Pinpoint the cell where the given text exists, returning its (X, Y) midpoint coordinate. 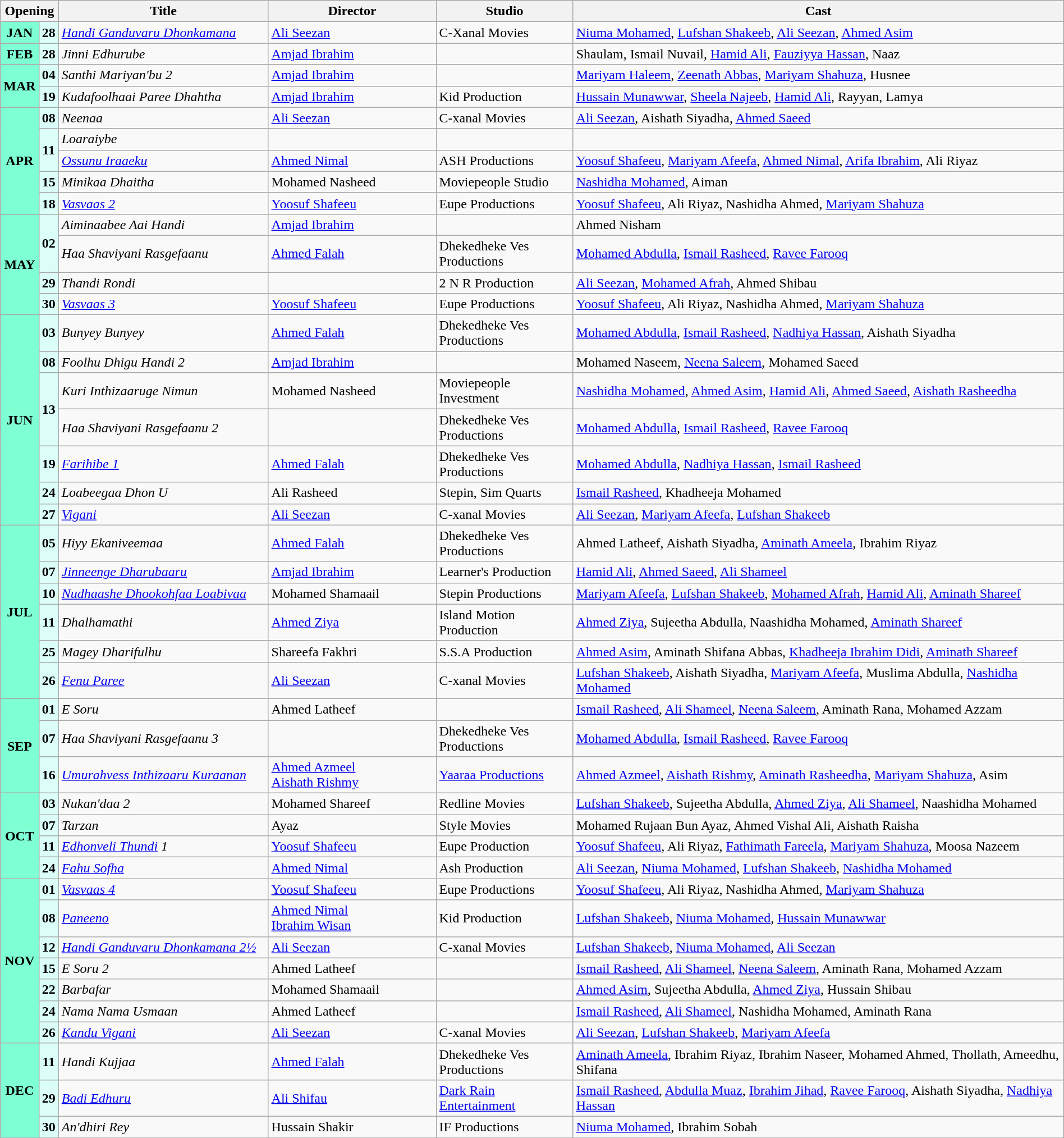
12 (48, 947)
Minikaa Dhaitha (163, 182)
Lufshan Shakeeb, Sujeetha Abdulla, Ahmed Ziya, Ali Shameel, Naashidha Mohamed (818, 804)
Vasvaas 4 (163, 889)
Aiminaabee Aai Handi (163, 225)
Eupe Production (505, 847)
Fahu Sofha (163, 868)
Dhalhamathi (163, 622)
16 (48, 775)
Loabeegaa Dhon U (163, 493)
Ahmed Asim, Sujeetha Abdulla, Ahmed Ziya, Hussain Shibau (818, 990)
Lufshan Shakeeb, Niuma Mohamed, Ali Seezan (818, 947)
Opening (29, 11)
NOV (20, 961)
Ali Shifau (352, 1098)
Lufshan Shakeeb, Niuma Mohamed, Hussain Munawwar (818, 918)
Thandi Rondi (163, 282)
Santhi Mariyan'bu 2 (163, 75)
Haa Shaviyani Rasgefaanu (163, 254)
MAY (20, 264)
Shaulam, Ismail Nuvail, Hamid Ali, Fauziyya Hassan, Naaz (818, 54)
Ahmed AzmeelAishath Rishmy (352, 775)
Magey Dharifulhu (163, 651)
Niuma Mohamed, Ibrahim Sobah (818, 1127)
Ali Seezan, Aishath Siyadha, Ahmed Saeed (818, 118)
Ismail Rasheed, Ali Shameel, Nashidha Mohamed, Aminath Rana (818, 1011)
FEB (20, 54)
Handi Ganduvaru Dhonkamana 2½ (163, 947)
Ali Seezan, Mohamed Afrah, Ahmed Shibau (818, 282)
Ali Seezan, Mariyam Afeefa, Lufshan Shakeeb (818, 514)
Hiyy Ekaniveemaa (163, 543)
JUL (20, 612)
Nama Nama Usmaan (163, 1011)
Handi Kujjaa (163, 1061)
JAN (20, 33)
Hussain Munawwar, Sheela Najeeb, Hamid Ali, Rayyan, Lamya (818, 97)
Barbafar (163, 990)
Mohamed Abdulla, Ismail Rasheed, Nadhiya Hassan, Aishath Siyadha (818, 333)
Vasvaas 3 (163, 304)
Ayaz (352, 825)
13 (48, 409)
Stepin, Sim Quarts (505, 493)
APR (20, 161)
Ahmed Ziya (352, 622)
04 (48, 75)
Ismail Rasheed, Khadheeja Mohamed (818, 493)
Bunyey Bunyey (163, 333)
Ahmed Nisham (818, 225)
Paneeno (163, 918)
JUN (20, 420)
Ahmed Latheef, Aishath Siyadha, Aminath Ameela, Ibrahim Riyaz (818, 543)
22 (48, 990)
Ahmed Asim, Aminath Shifana Abbas, Khadheeja Ibrahim Didi, Aminath Shareef (818, 651)
Hussain Shakir (352, 1127)
DEC (20, 1090)
Mohamed Naseem, Neena Saleem, Mohamed Saeed (818, 362)
Nashidha Mohamed, Aiman (818, 182)
Haa Shaviyani Rasgefaanu 2 (163, 428)
Ismail Rasheed, Abdulla Muaz, Ibrahim Jihad, Ravee Farooq, Aishath Siyadha, Nadhiya Hassan (818, 1098)
Ali Seezan, Niuma Mohamed, Lufshan Shakeeb, Nashidha Mohamed (818, 868)
E Soru (163, 709)
E Soru 2 (163, 968)
Handi Ganduvaru Dhonkamana (163, 33)
Lufshan Shakeeb, Aishath Siyadha, Mariyam Afeefa, Muslima Abdulla, Nashidha Mohamed (818, 680)
Mariyam Haleem, Zeenath Abbas, Mariyam Shahuza, Husnee (818, 75)
18 (48, 203)
Niuma Mohamed, Lufshan Shakeeb, Ali Seezan, Ahmed Asim (818, 33)
Dark Rain Entertainment (505, 1098)
Ahmed NimalIbrahim Wisan (352, 918)
27 (48, 514)
Kandu Vigani (163, 1032)
Title (163, 11)
Studio (505, 11)
2 N R Production (505, 282)
Stepin Productions (505, 593)
Ash Production (505, 868)
Hamid Ali, Ahmed Saeed, Ali Shameel (818, 572)
Cast (818, 11)
Ali Seezan, Lufshan Shakeeb, Mariyam Afeefa (818, 1032)
Yaaraa Productions (505, 775)
SEP (20, 746)
Learner's Production (505, 572)
05 (48, 543)
Aminath Ameela, Ibrahim Riyaz, Ibrahim Naseer, Mohamed Ahmed, Thollath, Ameedhu, Shifana (818, 1061)
Vigani (163, 514)
Tarzan (163, 825)
02 (48, 243)
Moviepeople Studio (505, 182)
Loaraiybe (163, 139)
Director (352, 11)
Mohamed Abdulla, Nadhiya Hassan, Ismail Rasheed (818, 464)
Farihibe 1 (163, 464)
Vasvaas 2 (163, 203)
An'dhiri Rey (163, 1127)
Yoosuf Shafeeu, Ali Riyaz, Fathimath Fareela, Mariyam Shahuza, Moosa Nazeem (818, 847)
Yoosuf Shafeeu, Mariyam Afeefa, Ahmed Nimal, Arifa Ibrahim, Ali Riyaz (818, 161)
Ahmed Ziya, Sujeetha Abdulla, Naashidha Mohamed, Aminath Shareef (818, 622)
Jinneenge Dharubaaru (163, 572)
S.S.A Production (505, 651)
Edhonveli Thundi 1 (163, 847)
Ossunu Iraaeku (163, 161)
C-Xanal Movies (505, 33)
Moviepeople Investment (505, 391)
Neenaa (163, 118)
OCT (20, 836)
Ali Rasheed (352, 493)
Kuri Inthizaaruge Nimun (163, 391)
Mariyam Afeefa, Lufshan Shakeeb, Mohamed Afrah, Hamid Ali, Aminath Shareef (818, 593)
Style Movies (505, 825)
Fenu Paree (163, 680)
Mohamed Rujaan Bun Ayaz, Ahmed Vishal Ali, Aishath Raisha (818, 825)
Nashidha Mohamed, Ahmed Asim, Hamid Ali, Ahmed Saeed, Aishath Rasheedha (818, 391)
Badi Edhuru (163, 1098)
Island Motion Production (505, 622)
Nudhaashe Dhookohfaa Loabivaa (163, 593)
Umurahvess Inthizaaru Kuraanan (163, 775)
Mohamed Shareef (352, 804)
ASH Productions (505, 161)
Nukan'daa 2 (163, 804)
Ahmed Azmeel, Aishath Rishmy, Aminath Rasheedha, Mariyam Shahuza, Asim (818, 775)
Jinni Edhurube (163, 54)
Redline Movies (505, 804)
25 (48, 651)
Shareefa Fakhri (352, 651)
Kudafoolhaai Paree Dhahtha (163, 97)
MAR (20, 86)
10 (48, 593)
Haa Shaviyani Rasgefaanu 3 (163, 738)
Foolhu Dhigu Handi 2 (163, 362)
IF Productions (505, 1127)
